Output the (x, y) coordinate of the center of the cell containing the given text.  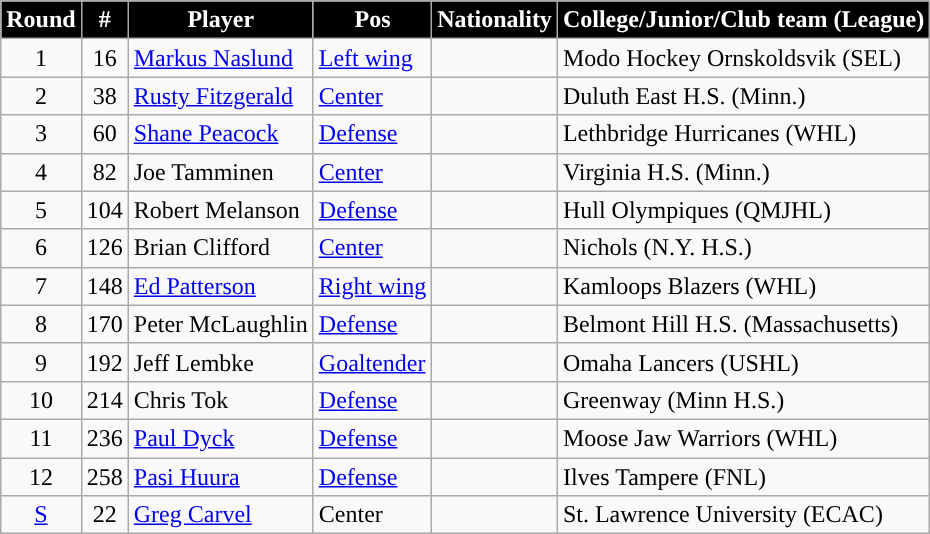
Round (41, 20)
6 (41, 248)
Ilves Tampere (FNL) (743, 477)
126 (104, 248)
Duluth East H.S. (Minn.) (743, 96)
Omaha Lancers (USHL) (743, 362)
Player (220, 20)
Nichols (N.Y. H.S.) (743, 248)
Paul Dyck (220, 438)
Left wing (372, 58)
Jeff Lembke (220, 362)
3 (41, 134)
38 (104, 96)
82 (104, 172)
Joe Tamminen (220, 172)
Chris Tok (220, 400)
College/Junior/Club team (League) (743, 20)
Nationality (495, 20)
148 (104, 286)
22 (104, 515)
170 (104, 324)
Markus Naslund (220, 58)
Right wing (372, 286)
Ed Patterson (220, 286)
Belmont Hill H.S. (Massachusetts) (743, 324)
236 (104, 438)
Rusty Fitzgerald (220, 96)
11 (41, 438)
1 (41, 58)
Greenway (Minn H.S.) (743, 400)
192 (104, 362)
Peter McLaughlin (220, 324)
Pos (372, 20)
Modo Hockey Ornskoldsvik (SEL) (743, 58)
12 (41, 477)
Brian Clifford (220, 248)
5 (41, 210)
258 (104, 477)
Shane Peacock (220, 134)
Lethbridge Hurricanes (WHL) (743, 134)
Robert Melanson (220, 210)
104 (104, 210)
4 (41, 172)
214 (104, 400)
60 (104, 134)
2 (41, 96)
16 (104, 58)
Hull Olympiques (QMJHL) (743, 210)
7 (41, 286)
8 (41, 324)
# (104, 20)
Moose Jaw Warriors (WHL) (743, 438)
10 (41, 400)
Kamloops Blazers (WHL) (743, 286)
Pasi Huura (220, 477)
Greg Carvel (220, 515)
S (41, 515)
St. Lawrence University (ECAC) (743, 515)
Virginia H.S. (Minn.) (743, 172)
Goaltender (372, 362)
9 (41, 362)
